Extract the (x, y) coordinate from the center of the cell holding the provided text.  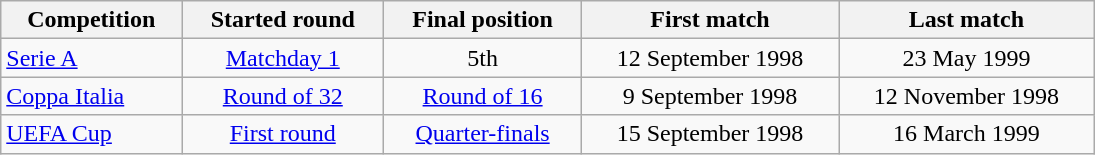
Round of 32 (283, 96)
Final position (483, 20)
Coppa Italia (92, 96)
Started round (283, 20)
15 September 1998 (710, 134)
Matchday 1 (283, 58)
12 September 1998 (710, 58)
Round of 16 (483, 96)
First match (710, 20)
9 September 1998 (710, 96)
Quarter-finals (483, 134)
UEFA Cup (92, 134)
Last match (967, 20)
12 November 1998 (967, 96)
Competition (92, 20)
First round (283, 134)
5th (483, 58)
23 May 1999 (967, 58)
16 March 1999 (967, 134)
Serie A (92, 58)
